Determine the [X, Y] coordinate at the center of the cell enclosing the given text.  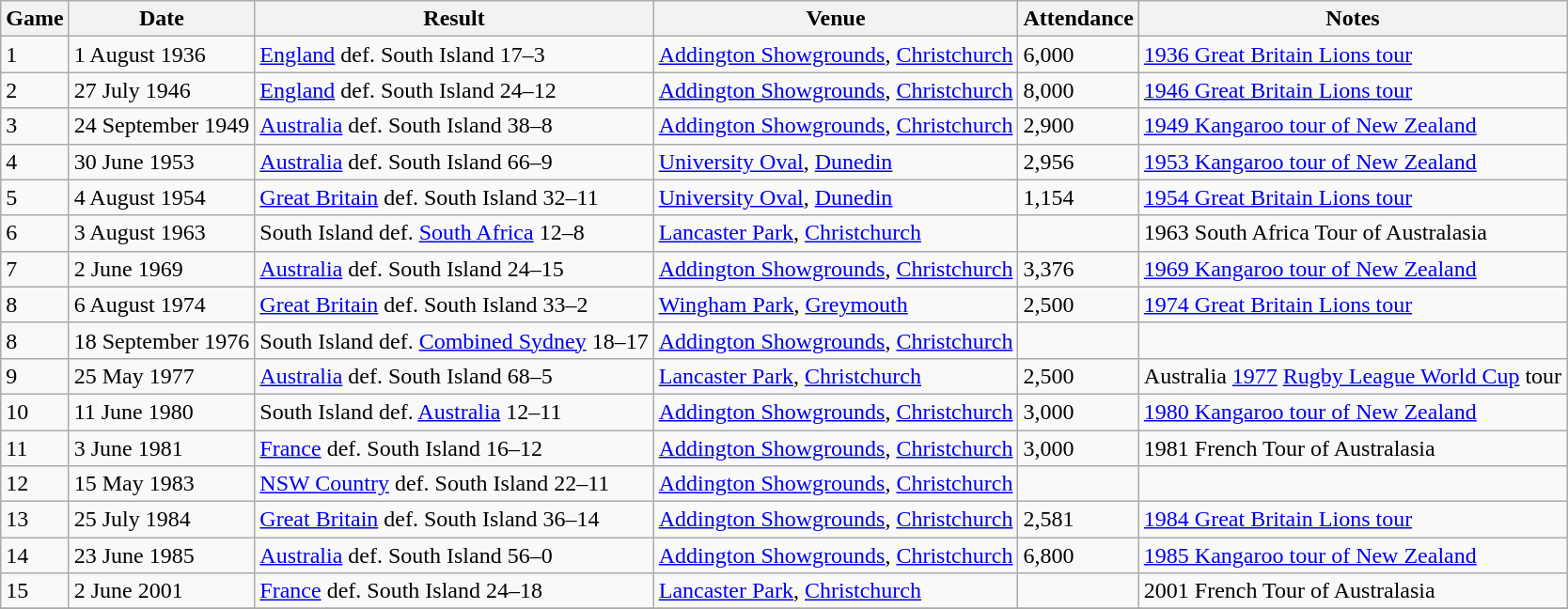
6 [35, 233]
Australia def. South Island 68–5 [454, 376]
Australia def. South Island 66–9 [454, 162]
Date [162, 19]
1936 Great Britain Lions tour [1352, 55]
2 June 1969 [162, 269]
Great Britain def. South Island 33–2 [454, 304]
6 August 1974 [162, 304]
25 July 1984 [162, 520]
27 July 1946 [162, 90]
Venue [836, 19]
1 August 1936 [162, 55]
Game [35, 19]
1946 Great Britain Lions tour [1352, 90]
South Island def. Australia 12–11 [454, 412]
12 [35, 484]
NSW Country def. South Island 22–11 [454, 484]
11 June 1980 [162, 412]
1969 Kangaroo tour of New Zealand [1352, 269]
1,154 [1078, 197]
18 September 1976 [162, 340]
Australia def. South Island 56–0 [454, 555]
1981 French Tour of Australasia [1352, 448]
2,900 [1078, 126]
2001 French Tour of Australasia [1352, 591]
30 June 1953 [162, 162]
25 May 1977 [162, 376]
Result [454, 19]
2 [35, 90]
3 June 1981 [162, 448]
3,376 [1078, 269]
14 [35, 555]
1980 Kangaroo tour of New Zealand [1352, 412]
France def. South Island 16–12 [454, 448]
1949 Kangaroo tour of New Zealand [1352, 126]
3 [35, 126]
England def. South Island 24–12 [454, 90]
10 [35, 412]
7 [35, 269]
Wingham Park, Greymouth [836, 304]
6,800 [1078, 555]
1963 South Africa Tour of Australasia [1352, 233]
13 [35, 520]
Attendance [1078, 19]
15 [35, 591]
4 August 1954 [162, 197]
3 August 1963 [162, 233]
1984 Great Britain Lions tour [1352, 520]
Notes [1352, 19]
15 May 1983 [162, 484]
1953 Kangaroo tour of New Zealand [1352, 162]
Great Britain def. South Island 36–14 [454, 520]
24 September 1949 [162, 126]
1985 Kangaroo tour of New Zealand [1352, 555]
6,000 [1078, 55]
1954 Great Britain Lions tour [1352, 197]
4 [35, 162]
Great Britain def. South Island 32–11 [454, 197]
England def. South Island 17–3 [454, 55]
5 [35, 197]
23 June 1985 [162, 555]
Australia 1977 Rugby League World Cup tour [1352, 376]
8,000 [1078, 90]
Australia def. South Island 38–8 [454, 126]
1 [35, 55]
1974 Great Britain Lions tour [1352, 304]
France def. South Island 24–18 [454, 591]
South Island def. South Africa 12–8 [454, 233]
2,956 [1078, 162]
2,581 [1078, 520]
9 [35, 376]
Australia def. South Island 24–15 [454, 269]
South Island def. Combined Sydney 18–17 [454, 340]
2 June 2001 [162, 591]
11 [35, 448]
